Identify which cell holds the provided text, then report its (x, y) central coordinate. 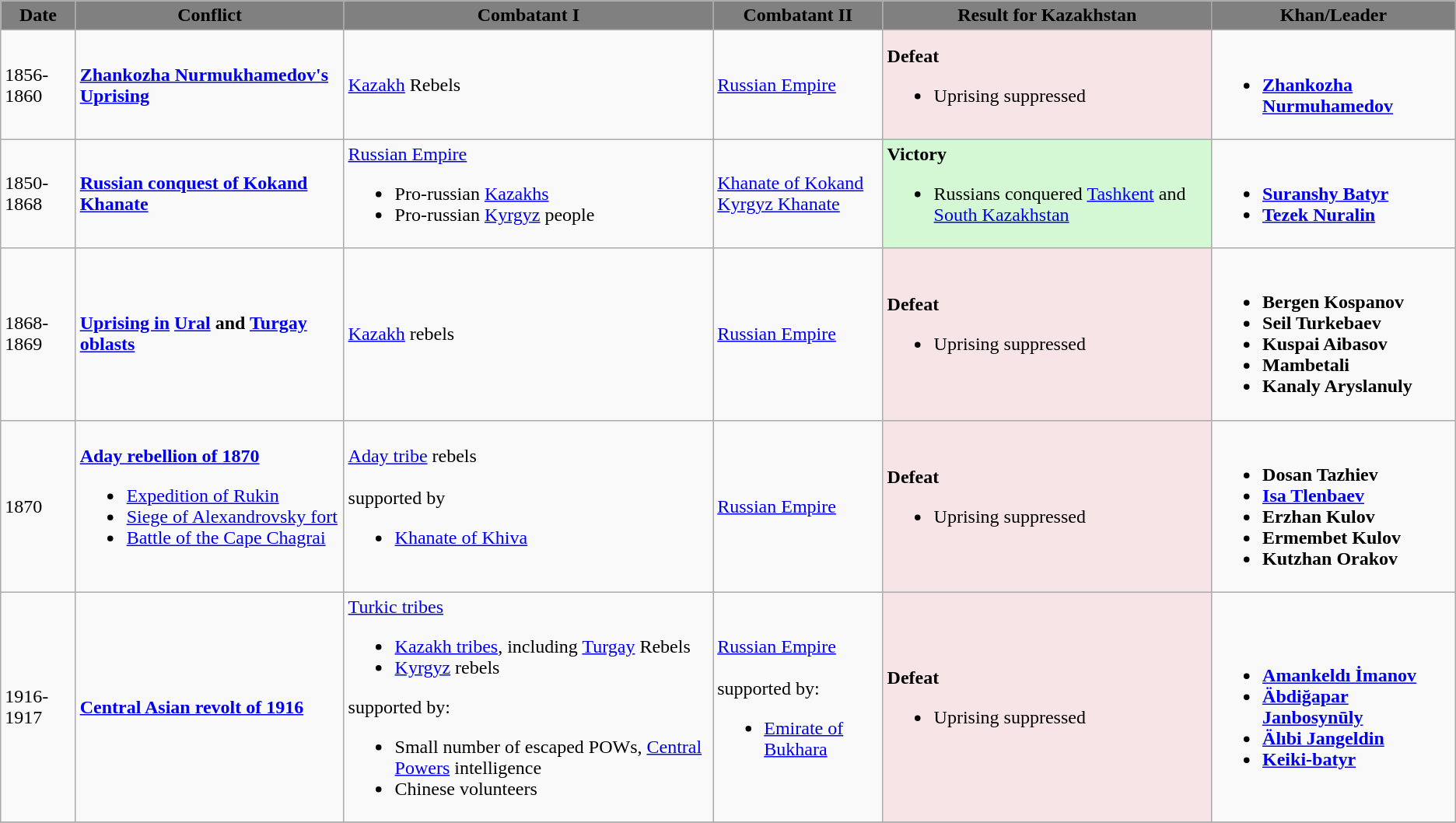
Russian Empiresupported by: Emirate of Bukhara (798, 707)
1868-1869 (38, 334)
Russian EmpirePro-russian KazakhsPro-russian Kyrgyz people (529, 194)
1916-1917 (38, 707)
Kazakh Rebels (529, 85)
VictoryRussians conquered Tashkent and South Kazakhstan (1047, 194)
Khanate of KokandKyrgyz Khanate (798, 194)
Amankeldı İmanovÄbdiğapar JanbosynūlyÄlıbi JangeldinKeiki-batyr (1334, 707)
1870 (38, 506)
Zhankozha Nurmukhamedov's Uprising (210, 85)
Aday rebellion of 1870Expedition of RukinSiege of Alexandrovsky fortBattle of the Cape Chagrai (210, 506)
Conflict (210, 16)
Combatant I (529, 16)
1856-1860 (38, 85)
Combatant II (798, 16)
Uprising in Ural and Turgay oblasts (210, 334)
Kazakh rebels (529, 334)
Khan/Leader (1334, 16)
Date (38, 16)
Zhankozha Nurmuhamedov (1334, 85)
Bergen KospanovSeil TurkebaevKuspai AibasovMambetaliKanaly Aryslanuly (1334, 334)
Aday tribe rebelssupported byKhanate of Khiva (529, 506)
1850-1868 (38, 194)
Russian conquest of Kokand Khanate (210, 194)
Result for Kazakhstan (1047, 16)
Dosan TazhievIsa TlenbaevErzhan KulovErmembet KulovKutzhan Orakov (1334, 506)
Suranshy BatyrTezek Nuralin (1334, 194)
Central Asian revolt of 1916 (210, 707)
